Determine the (X, Y) coordinate at the center of the cell enclosing the given text.  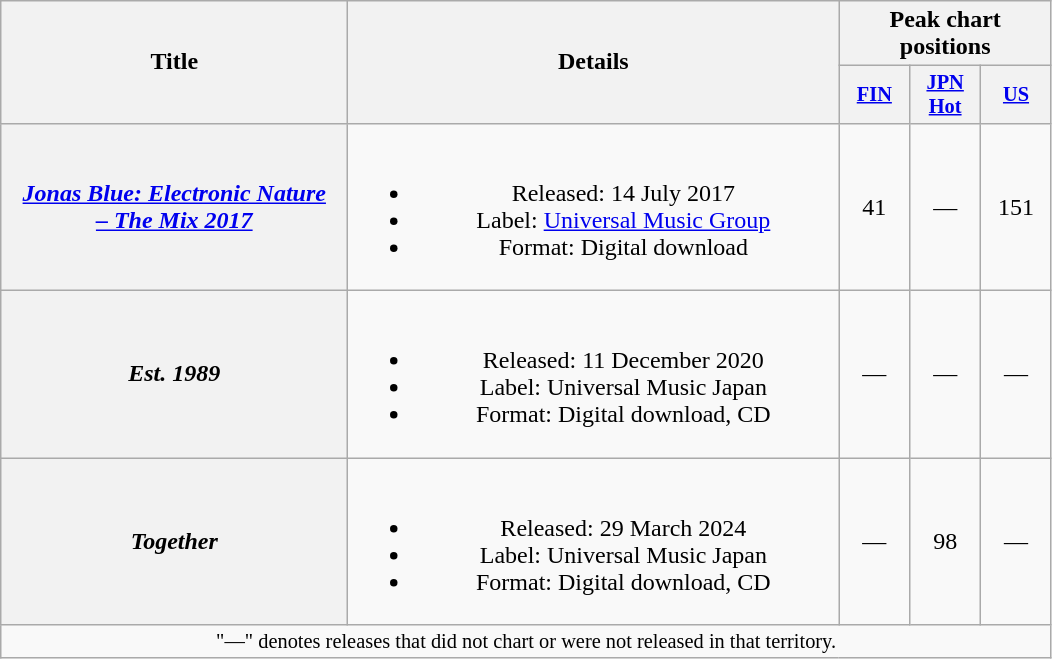
Title (174, 62)
98 (946, 542)
Released: 11 December 2020Label: Universal Music JapanFormat: Digital download, CD (594, 374)
Released: 14 July 2017Label: Universal Music GroupFormat: Digital download (594, 206)
41 (874, 206)
Jonas Blue: Electronic Nature– The Mix 2017 (174, 206)
Peak chart positions (946, 34)
Est. 1989 (174, 374)
FIN (874, 95)
Together (174, 542)
JPNHot (946, 95)
Released: 29 March 2024Label: Universal Music JapanFormat: Digital download, CD (594, 542)
151 (1016, 206)
Details (594, 62)
"—" denotes releases that did not chart or were not released in that territory. (526, 642)
US (1016, 95)
